Return the [x, y] coordinate for the center point of the cell that contains the specified text.  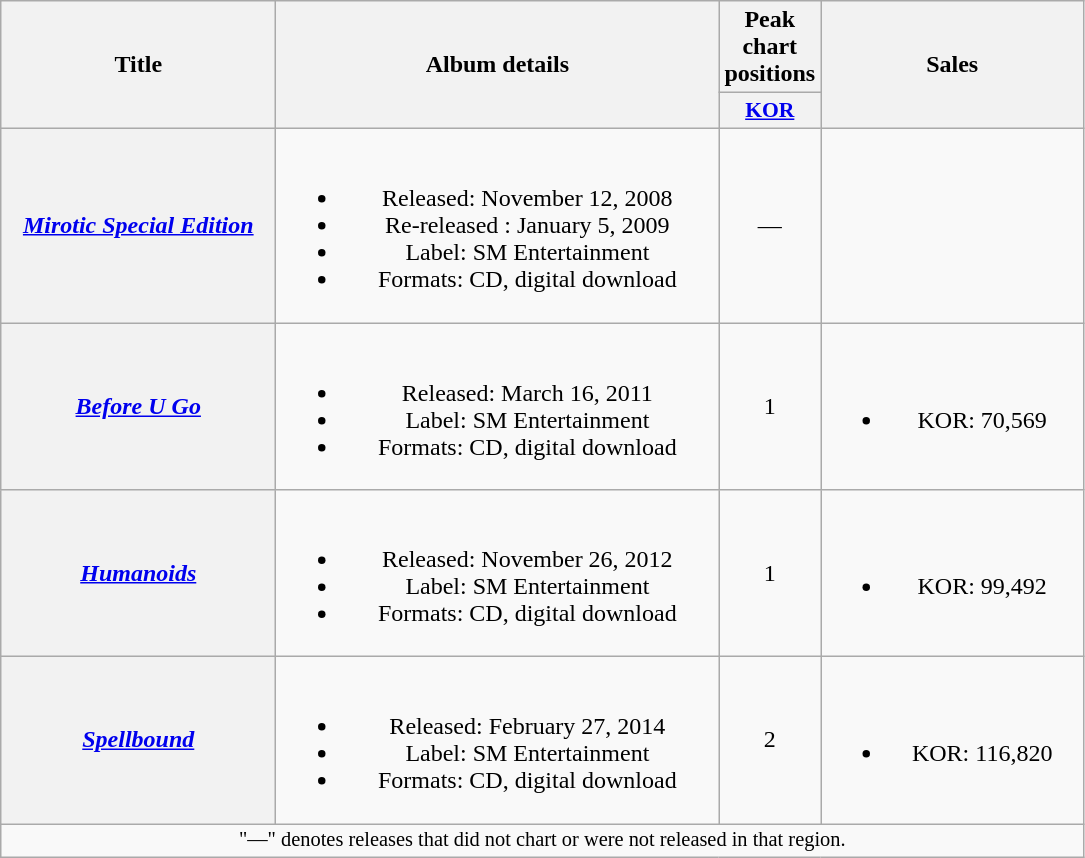
KOR: 116,820 [952, 740]
Title [138, 65]
Released: March 16, 2011Label: SM EntertainmentFormats: CD, digital download [498, 406]
Humanoids [138, 574]
Released: November 12, 2008Re-released : January 5, 2009Label: SM EntertainmentFormats: CD, digital download [498, 225]
Before U Go [138, 406]
Spellbound [138, 740]
— [770, 225]
Mirotic Special Edition [138, 225]
KOR: 99,492 [952, 574]
KOR: 70,569 [952, 406]
"—" denotes releases that did not chart or were not released in that region. [542, 841]
Peak chart positions [770, 47]
2 [770, 740]
Sales [952, 65]
Album details [498, 65]
KOR [770, 111]
Released: February 27, 2014Label: SM EntertainmentFormats: CD, digital download [498, 740]
Released: November 26, 2012Label: SM EntertainmentFormats: CD, digital download [498, 574]
